Pinpoint the cell where the given text exists, returning its [X, Y] midpoint coordinate. 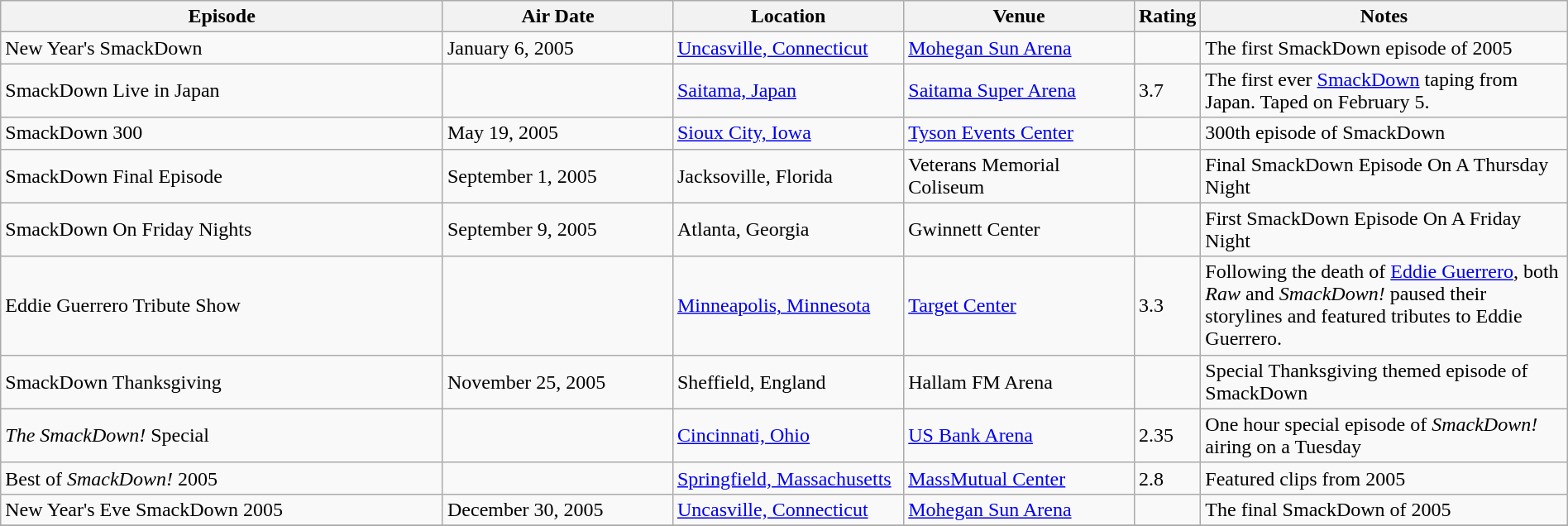
The first SmackDown episode of 2005 [1384, 48]
Final SmackDown Episode On A Thursday Night [1384, 175]
November 25, 2005 [557, 382]
MassMutual Center [1019, 478]
Following the death of Eddie Guerrero, both Raw and SmackDown! paused their storylines and featured tributes to Eddie Guerrero. [1384, 306]
January 6, 2005 [557, 48]
SmackDown Final Episode [222, 175]
First SmackDown Episode On A Friday Night [1384, 230]
Atlanta, Georgia [787, 230]
Sheffield, England [787, 382]
May 19, 2005 [557, 133]
Rating [1167, 17]
SmackDown On Friday Nights [222, 230]
3.3 [1167, 306]
Venue [1019, 17]
Notes [1384, 17]
3.7 [1167, 91]
Sioux City, Iowa [787, 133]
SmackDown Live in Japan [222, 91]
2.35 [1167, 435]
New Year's SmackDown [222, 48]
The final SmackDown of 2005 [1384, 509]
Veterans Memorial Coliseum [1019, 175]
Air Date [557, 17]
Episode [222, 17]
September 1, 2005 [557, 175]
One hour special episode of SmackDown! airing on a Tuesday [1384, 435]
300th episode of SmackDown [1384, 133]
SmackDown Thanksgiving [222, 382]
Tyson Events Center [1019, 133]
Minneapolis, Minnesota [787, 306]
Saitama Super Arena [1019, 91]
Eddie Guerrero Tribute Show [222, 306]
SmackDown 300 [222, 133]
Featured clips from 2005 [1384, 478]
Jacksoville, Florida [787, 175]
Location [787, 17]
Hallam FM Arena [1019, 382]
The SmackDown! Special [222, 435]
Gwinnett Center [1019, 230]
Springfield, Massachusetts [787, 478]
September 9, 2005 [557, 230]
The first ever SmackDown taping from Japan. Taped on February 5. [1384, 91]
US Bank Arena [1019, 435]
Saitama, Japan [787, 91]
December 30, 2005 [557, 509]
2.8 [1167, 478]
New Year's Eve SmackDown 2005 [222, 509]
Target Center [1019, 306]
Special Thanksgiving themed episode of SmackDown [1384, 382]
Cincinnati, Ohio [787, 435]
Best of SmackDown! 2005 [222, 478]
